Provide the [X, Y] coordinate of the cell's center where the given text is located.  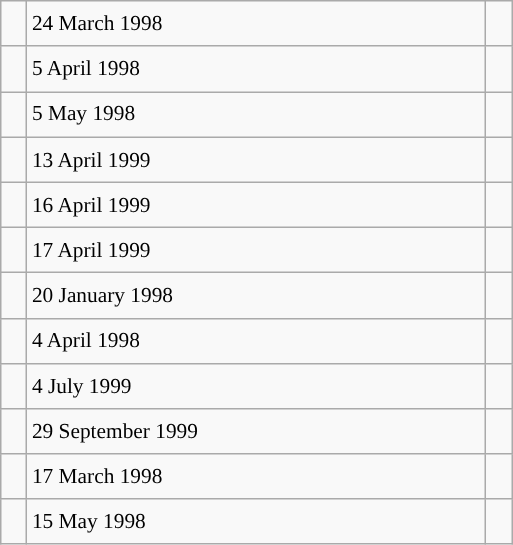
13 April 1999 [256, 160]
24 March 1998 [256, 24]
5 May 1998 [256, 114]
4 July 1999 [256, 386]
20 January 1998 [256, 296]
4 April 1998 [256, 340]
5 April 1998 [256, 68]
17 March 1998 [256, 476]
16 April 1999 [256, 204]
17 April 1999 [256, 250]
29 September 1999 [256, 432]
15 May 1998 [256, 522]
